Provide the [x, y] coordinate of the cell's center where the given text is located.  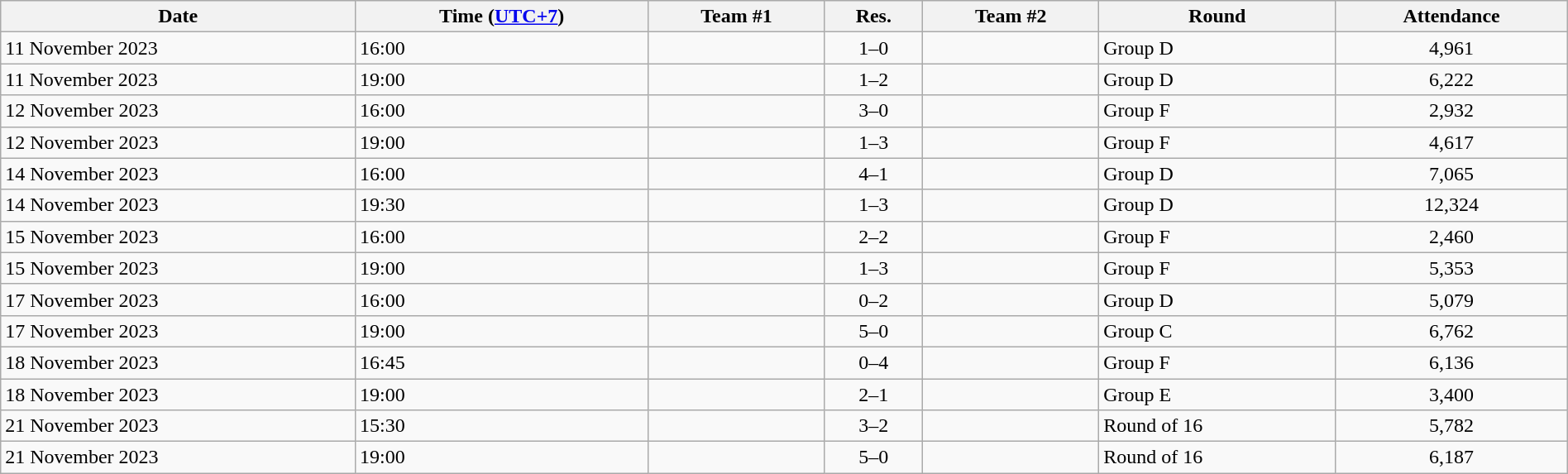
5,079 [1451, 299]
15:30 [502, 426]
7,065 [1451, 174]
6,136 [1451, 362]
0–2 [873, 299]
Group C [1217, 331]
5,353 [1451, 268]
16:45 [502, 362]
4,961 [1451, 48]
4,617 [1451, 142]
12,324 [1451, 205]
5,782 [1451, 426]
2,932 [1451, 111]
Team #1 [736, 17]
3–0 [873, 111]
Time (UTC+7) [502, 17]
1–0 [873, 48]
2–2 [873, 237]
3–2 [873, 426]
2,460 [1451, 237]
2–1 [873, 395]
Attendance [1451, 17]
Round [1217, 17]
Team #2 [1011, 17]
3,400 [1451, 395]
4–1 [873, 174]
Group E [1217, 395]
0–4 [873, 362]
Date [179, 17]
Res. [873, 17]
1–2 [873, 79]
6,222 [1451, 79]
6,762 [1451, 331]
6,187 [1451, 457]
19:30 [502, 205]
